Return the [x, y] coordinate for the center point of the cell that contains the specified text.  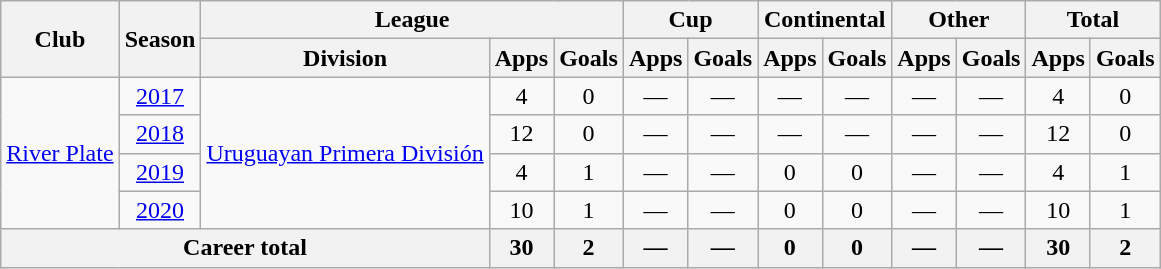
2020 [160, 210]
Total [1093, 20]
2017 [160, 96]
League [412, 20]
Season [160, 39]
Other [959, 20]
Career total [245, 248]
Uruguayan Primera División [345, 153]
2019 [160, 172]
Division [345, 58]
River Plate [60, 153]
2018 [160, 134]
Cup [690, 20]
Club [60, 39]
Continental [825, 20]
